Identify which cell holds the provided text, then report its [X, Y] central coordinate. 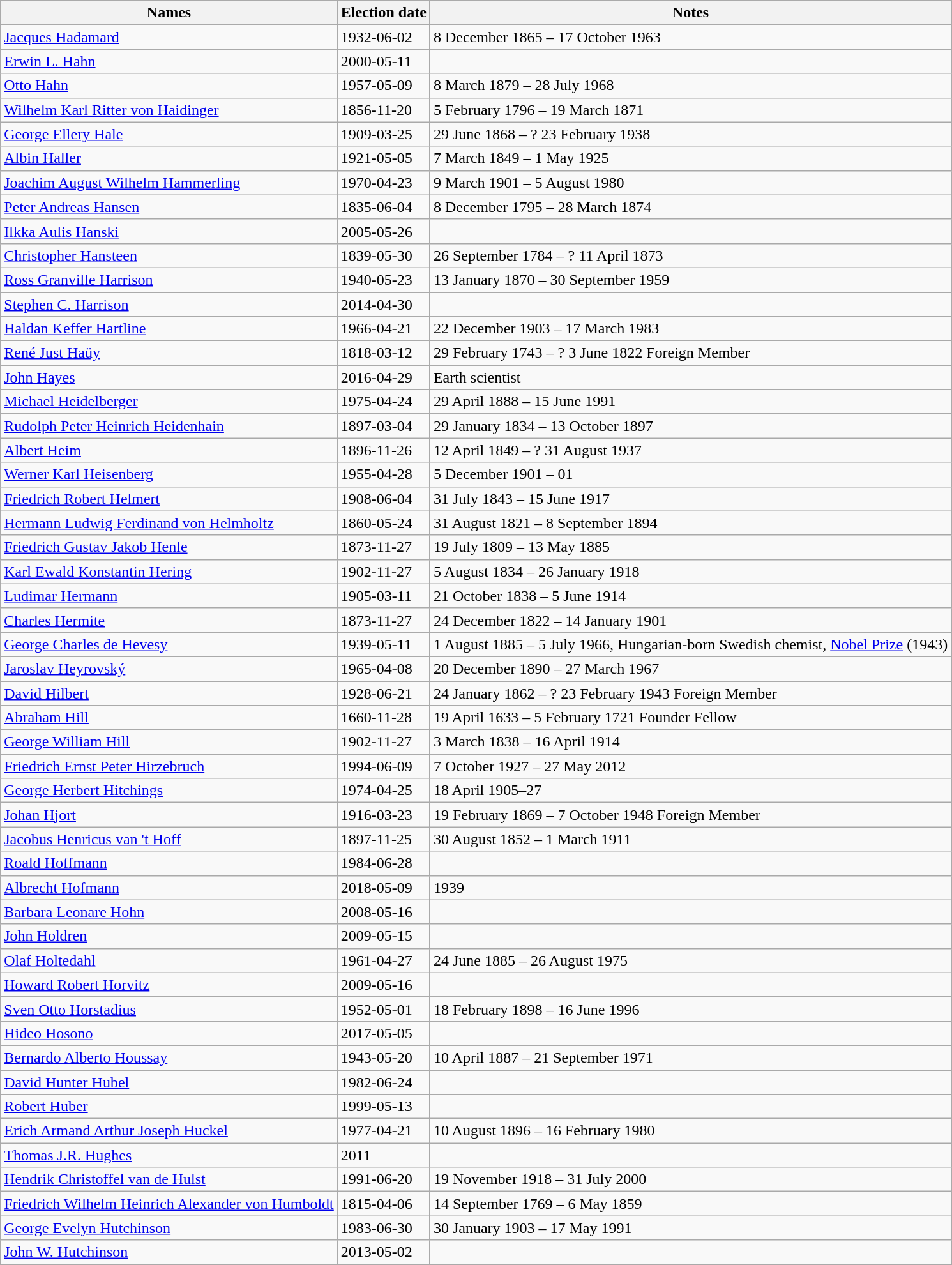
Jacques Hadamard [169, 37]
2009-05-16 [383, 985]
1897-03-04 [383, 426]
Charles Hermite [169, 620]
Howard Robert Horvitz [169, 985]
7 October 1927 – 27 May 2012 [690, 766]
Election date [383, 13]
10 April 1887 – 21 September 1971 [690, 1057]
1856-11-20 [383, 110]
1940-05-23 [383, 280]
Rudolph Peter Heinrich Heidenhain [169, 426]
1984-06-28 [383, 863]
1835-06-04 [383, 207]
9 March 1901 – 5 August 1980 [690, 183]
Notes [690, 13]
Ross Granville Harrison [169, 280]
Barbara Leonare Hohn [169, 912]
Hermann Ludwig Ferdinand von Helmholtz [169, 523]
Wilhelm Karl Ritter von Haidinger [169, 110]
Joachim August Wilhelm Hammerling [169, 183]
1966-04-21 [383, 329]
30 January 1903 – 17 May 1991 [690, 1228]
2017-05-05 [383, 1033]
1975-04-24 [383, 402]
Friedrich Gustav Jakob Henle [169, 547]
5 August 1834 – 26 January 1918 [690, 572]
2018-05-09 [383, 888]
Earth scientist [690, 377]
Jaroslav Heyrovský [169, 669]
1991-06-20 [383, 1179]
Thomas J.R. Hughes [169, 1155]
13 January 1870 – 30 September 1959 [690, 280]
8 December 1865 – 17 October 1963 [690, 37]
29 April 1888 – 15 June 1991 [690, 402]
Hideo Hosono [169, 1033]
5 February 1796 – 19 March 1871 [690, 110]
Albrecht Hofmann [169, 888]
Friedrich Robert Helmert [169, 499]
1961-04-27 [383, 960]
1957-05-09 [383, 86]
1994-06-09 [383, 766]
Christopher Hansteen [169, 255]
Erich Armand Arthur Joseph Huckel [169, 1131]
1943-05-20 [383, 1057]
21 October 1838 – 5 June 1914 [690, 596]
2016-04-29 [383, 377]
1974-04-25 [383, 791]
1921-05-05 [383, 158]
Friedrich Wilhelm Heinrich Alexander von Humboldt [169, 1204]
29 June 1868 – ? 23 February 1938 [690, 134]
1818-03-12 [383, 353]
26 September 1784 – ? 11 April 1873 [690, 255]
George Charles de Hevesy [169, 644]
Robert Huber [169, 1107]
Stephen C. Harrison [169, 305]
Abraham Hill [169, 718]
Ludimar Hermann [169, 596]
24 January 1862 – ? 23 February 1943 Foreign Member [690, 693]
1970-04-23 [383, 183]
1928-06-21 [383, 693]
Olaf Holtedahl [169, 960]
1860-05-24 [383, 523]
Jacobus Henricus van 't Hoff [169, 839]
1999-05-13 [383, 1107]
24 December 1822 – 14 January 1901 [690, 620]
Friedrich Ernst Peter Hirzebruch [169, 766]
2011 [383, 1155]
19 November 1918 – 31 July 2000 [690, 1179]
1932-06-02 [383, 37]
19 July 1809 – 13 May 1885 [690, 547]
1815-04-06 [383, 1204]
David Hilbert [169, 693]
30 August 1852 – 1 March 1911 [690, 839]
2008-05-16 [383, 912]
John W. Hutchinson [169, 1252]
Otto Hahn [169, 86]
1839-05-30 [383, 255]
Roald Hoffmann [169, 863]
2014-04-30 [383, 305]
1916-03-23 [383, 815]
1905-03-11 [383, 596]
18 April 1905–27 [690, 791]
Hendrik Christoffel van de Hulst [169, 1179]
John Hayes [169, 377]
George Herbert Hitchings [169, 791]
Michael Heidelberger [169, 402]
Albin Haller [169, 158]
Albert Heim [169, 450]
1982-06-24 [383, 1082]
1939-05-11 [383, 644]
12 April 1849 – ? 31 August 1937 [690, 450]
1 August 1885 – 5 July 1966, Hungarian-born Swedish chemist, Nobel Prize (1943) [690, 644]
2009-05-15 [383, 936]
31 August 1821 – 8 September 1894 [690, 523]
1977-04-21 [383, 1131]
10 August 1896 – 16 February 1980 [690, 1131]
Johan Hjort [169, 815]
2000-05-11 [383, 61]
Haldan Keffer Hartline [169, 329]
1955-04-28 [383, 474]
George William Hill [169, 742]
14 September 1769 – 6 May 1859 [690, 1204]
Werner Karl Heisenberg [169, 474]
1965-04-08 [383, 669]
1939 [690, 888]
Karl Ewald Konstantin Hering [169, 572]
Ilkka Aulis Hanski [169, 231]
29 February 1743 – ? 3 June 1822 Foreign Member [690, 353]
George Evelyn Hutchinson [169, 1228]
Peter Andreas Hansen [169, 207]
22 December 1903 – 17 March 1983 [690, 329]
19 April 1633 – 5 February 1721 Founder Fellow [690, 718]
31 July 1843 – 15 June 1917 [690, 499]
1896-11-26 [383, 450]
René Just Haüy [169, 353]
1660-11-28 [383, 718]
John Holdren [169, 936]
1909-03-25 [383, 134]
1908-06-04 [383, 499]
8 December 1795 – 28 March 1874 [690, 207]
2005-05-26 [383, 231]
Sven Otto Horstadius [169, 1009]
1897-11-25 [383, 839]
8 March 1879 – 28 July 1968 [690, 86]
24 June 1885 – 26 August 1975 [690, 960]
2013-05-02 [383, 1252]
1983-06-30 [383, 1228]
Names [169, 13]
19 February 1869 – 7 October 1948 Foreign Member [690, 815]
Erwin L. Hahn [169, 61]
18 February 1898 – 16 June 1996 [690, 1009]
5 December 1901 – 01 [690, 474]
David Hunter Hubel [169, 1082]
20 December 1890 – 27 March 1967 [690, 669]
George Ellery Hale [169, 134]
Bernardo Alberto Houssay [169, 1057]
7 March 1849 – 1 May 1925 [690, 158]
3 March 1838 – 16 April 1914 [690, 742]
1952-05-01 [383, 1009]
29 January 1834 – 13 October 1897 [690, 426]
